Provide the [x, y] coordinate of the cell's center where the given text is located.  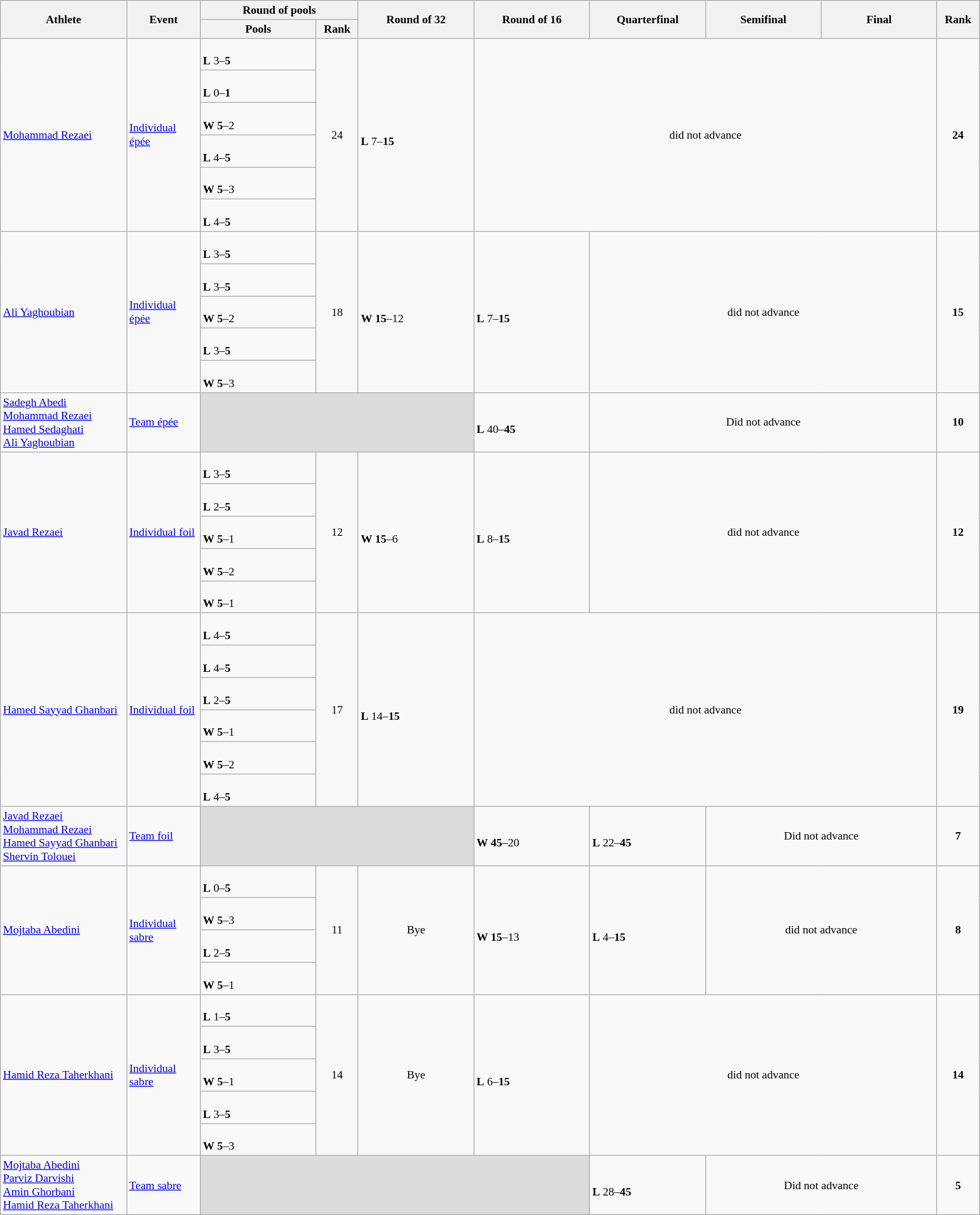
L 22–45 [648, 836]
Semifinal [763, 19]
Ali Yaghoubian [64, 312]
10 [958, 422]
Round of pools [279, 10]
Pools [258, 29]
17 [337, 710]
W 15–13 [532, 930]
W 15–12 [416, 312]
Athlete [64, 19]
Javad Rezaei [64, 533]
L 28–45 [648, 1185]
19 [958, 710]
8 [958, 930]
Hamed Sayyad Ghanbari [64, 710]
Sadegh AbediMohammad RezaeiHamed SedaghatiAli Yaghoubian [64, 422]
7 [958, 836]
L 0–1 [258, 86]
Mojtaba AbediniParviz DarvishiAmin GhorbaniHamid Reza Taherkhani [64, 1185]
Mojtaba Abedini [64, 930]
Team épée [163, 422]
L 1–5 [258, 1010]
L 0–5 [258, 882]
Round of 16 [532, 19]
L 8–15 [532, 533]
Javad RezaeiMohammad RezaeiHamed Sayyad GhanbariShervin Tolouei [64, 836]
Hamid Reza Taherkhani [64, 1075]
5 [958, 1185]
Event [163, 19]
Quarterfinal [648, 19]
Team foil [163, 836]
L 14–15 [416, 710]
Round of 32 [416, 19]
L 40–45 [532, 422]
W 45–20 [532, 836]
Mohammad Rezaei [64, 135]
Team sabre [163, 1185]
W 15–6 [416, 533]
11 [337, 930]
L 6–15 [532, 1075]
Final [879, 19]
L 4–15 [648, 930]
18 [337, 312]
15 [958, 312]
